Scan for the cell matching the given text and deliver its [X, Y] coordinate at center. 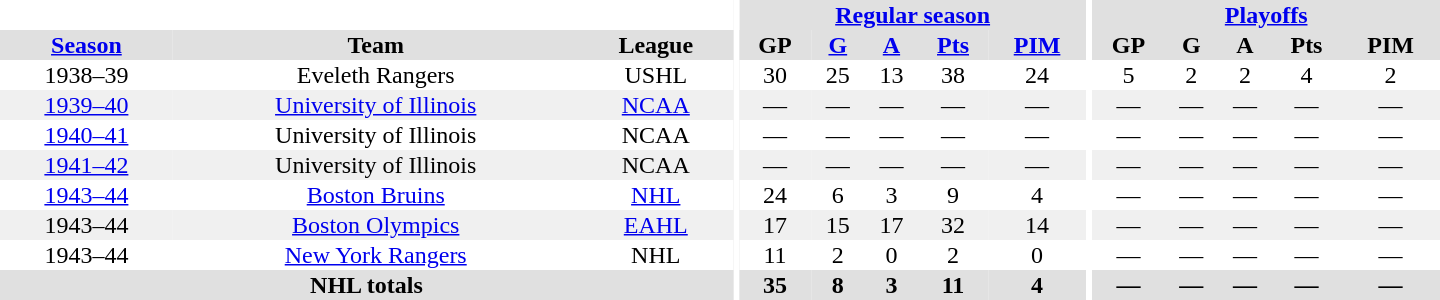
30 [775, 75]
6 [838, 195]
13 [892, 75]
25 [838, 75]
1939–40 [86, 105]
Playoffs [1266, 15]
Eveleth Rangers [376, 75]
USHL [656, 75]
League [656, 45]
EAHL [656, 225]
Team [376, 45]
Regular season [913, 15]
New York Rangers [376, 255]
1938–39 [86, 75]
38 [952, 75]
1940–41 [86, 135]
Boston Bruins [376, 195]
14 [1038, 225]
9 [952, 195]
Boston Olympics [376, 225]
8 [838, 285]
5 [1128, 75]
32 [952, 225]
35 [775, 285]
NHL totals [366, 285]
Season [86, 45]
15 [838, 225]
1941–42 [86, 165]
